From the cell containing the given text, extract its center point as [X, Y] coordinate. 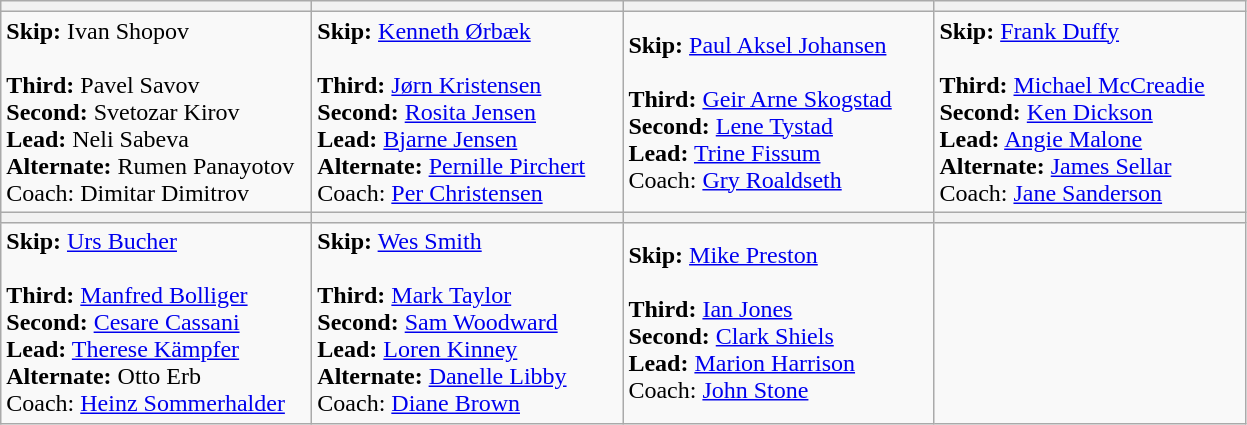
Skip: Wes SmithThird: Mark Taylor Second: Sam Woodward Lead: Loren Kinney Alternate: Danelle Libby Coach: Diane Brown [468, 323]
Skip: Ivan ShopovThird: Pavel Savov Second: Svetozar Kirov Lead: Neli Sabeva Alternate: Rumen Panayotov Coach: Dimitar Dimitrov [156, 112]
Skip: Mike PrestonThird: Ian Jones Second: Clark Shiels Lead: Marion Harrison Coach: John Stone [778, 323]
Skip: Kenneth ØrbækThird: Jørn Kristensen Second: Rosita Jensen Lead: Bjarne Jensen Alternate: Pernille Pirchert Coach: Per Christensen [468, 112]
Skip: Urs BucherThird: Manfred Bolliger Second: Cesare Cassani Lead: Therese Kämpfer Alternate: Otto Erb Coach: Heinz Sommerhalder [156, 323]
Skip: Paul Aksel JohansenThird: Geir Arne Skogstad Second: Lene Tystad Lead: Trine Fissum Coach: Gry Roaldseth [778, 112]
Skip: Frank DuffyThird: Michael McCreadie Second: Ken Dickson Lead: Angie Malone Alternate: James Sellar Coach: Jane Sanderson [1090, 112]
